Extract the (x, y) coordinate from the center of the cell holding the provided text.  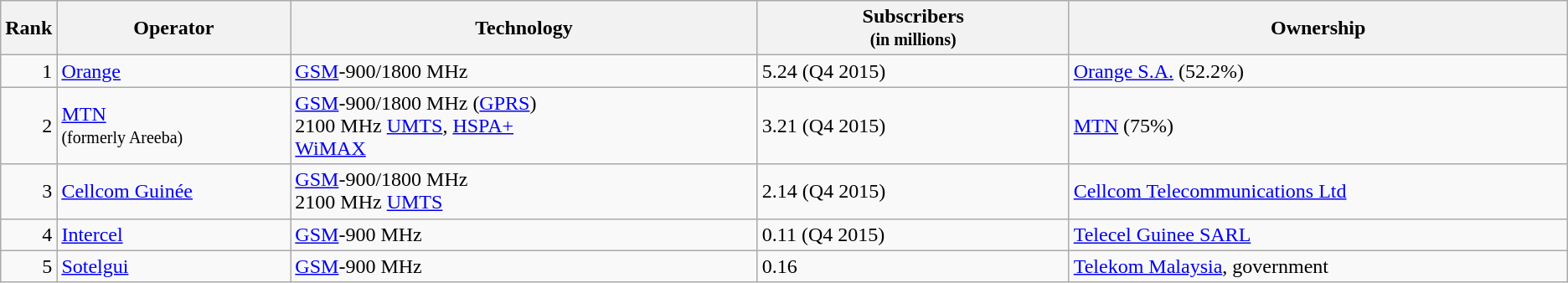
Operator (174, 28)
2.14 (Q4 2015) (913, 191)
GSM-900/1800 MHz (GPRS)2100 MHz UMTS, HSPA+WiMAX (524, 126)
Cellcom Telecommunications Ltd (1318, 191)
Technology (524, 28)
GSM-900/1800 MHz2100 MHz UMTS (524, 191)
3.21 (Q4 2015) (913, 126)
0.11 (Q4 2015) (913, 234)
Sotelgui (174, 266)
MTN (75%) (1318, 126)
5.24 (Q4 2015) (913, 71)
Subscribers(in millions) (913, 28)
GSM-900/1800 MHz (524, 71)
Ownership (1318, 28)
Cellcom Guinée (174, 191)
Orange (174, 71)
3 (28, 191)
1 (28, 71)
4 (28, 234)
0.16 (913, 266)
5 (28, 266)
2 (28, 126)
Orange S.A. (52.2%) (1318, 71)
Telekom Malaysia, government (1318, 266)
Telecel Guinee SARL (1318, 234)
Rank (28, 28)
Intercel (174, 234)
MTN(formerly Areeba) (174, 126)
